Scan for the cell matching the given text and deliver its (x, y) coordinate at center. 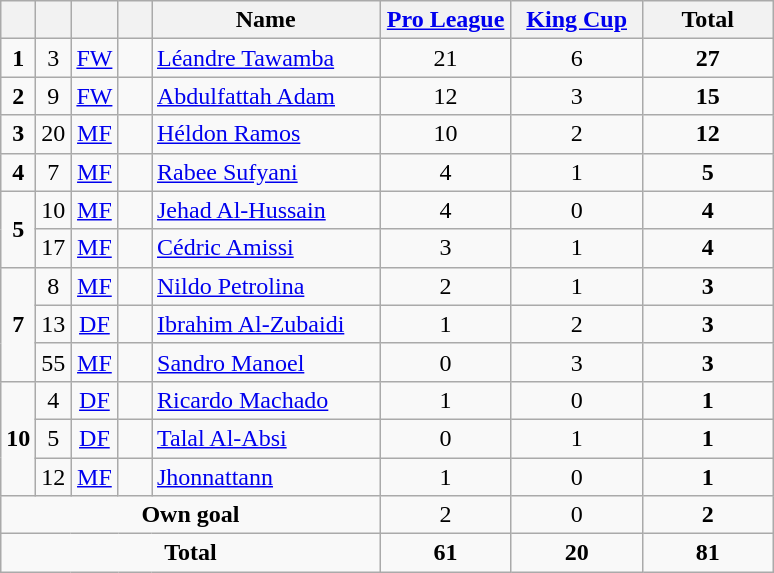
Ibrahim Al-Zubaidi (266, 324)
Pro League (446, 20)
Cédric Amissi (266, 248)
Jehad Al-Hussain (266, 210)
61 (446, 553)
21 (446, 58)
King Cup (576, 20)
Rabee Sufyani (266, 172)
Ricardo Machado (266, 400)
Name (266, 20)
81 (708, 553)
Nildo Petrolina (266, 286)
27 (708, 58)
Léandre Tawamba (266, 58)
Héldon Ramos (266, 134)
Abdulfattah Adam (266, 96)
Own goal (190, 515)
6 (576, 58)
Sandro Manoel (266, 362)
55 (54, 362)
8 (54, 286)
Talal Al-Absi (266, 438)
15 (708, 96)
Jhonnattann (266, 477)
17 (54, 248)
9 (54, 96)
13 (54, 324)
